Capture the cell that displays the provided text and extract its [x, y] central coordinate. 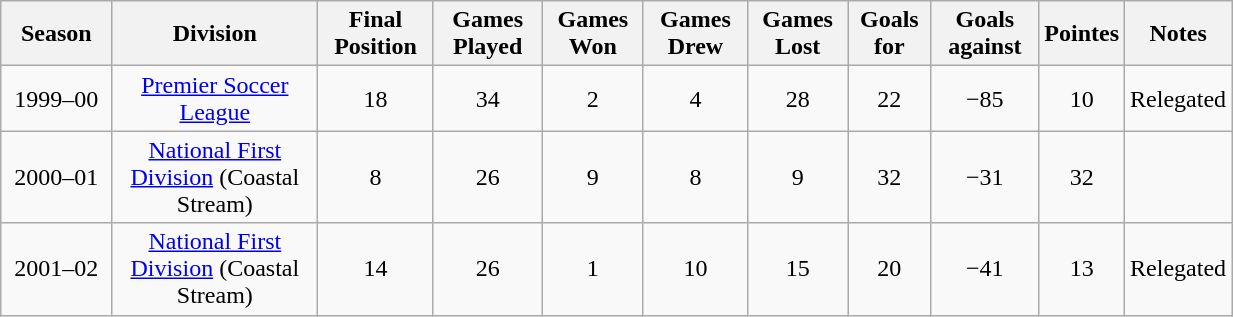
20 [890, 269]
Games Lost [797, 34]
28 [797, 98]
Games Played [488, 34]
18 [376, 98]
Division [215, 34]
Goals for [890, 34]
22 [890, 98]
13 [1082, 269]
−31 [985, 177]
Premier Soccer League [215, 98]
14 [376, 269]
−41 [985, 269]
Games Won [592, 34]
1999–00 [56, 98]
Final Position [376, 34]
2000–01 [56, 177]
Games Drew [695, 34]
2 [592, 98]
Pointes [1082, 34]
4 [695, 98]
Season [56, 34]
2001–02 [56, 269]
15 [797, 269]
Notes [1178, 34]
Goals against [985, 34]
34 [488, 98]
1 [592, 269]
−85 [985, 98]
